Pinpoint the cell where the given text exists, returning its [X, Y] midpoint coordinate. 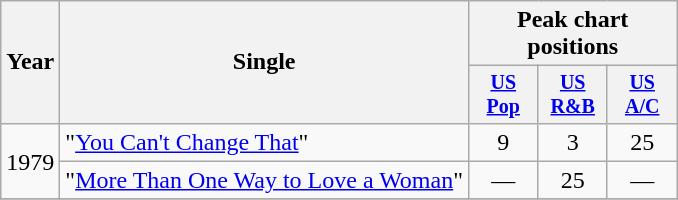
USR&B [572, 94]
US Pop [504, 94]
Peak chart positions [573, 34]
Single [264, 62]
USA/C [642, 94]
"You Can't Change That" [264, 142]
Year [30, 62]
"More Than One Way to Love a Woman" [264, 180]
9 [504, 142]
1979 [30, 161]
3 [572, 142]
